Scan for the cell matching the given text and deliver its (x, y) coordinate at center. 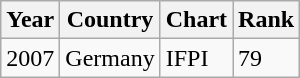
Germany (110, 58)
79 (266, 58)
2007 (30, 58)
Chart (196, 20)
Country (110, 20)
Rank (266, 20)
Year (30, 20)
IFPI (196, 58)
